Locate the cell with the specified text and output its [X, Y] center coordinate. 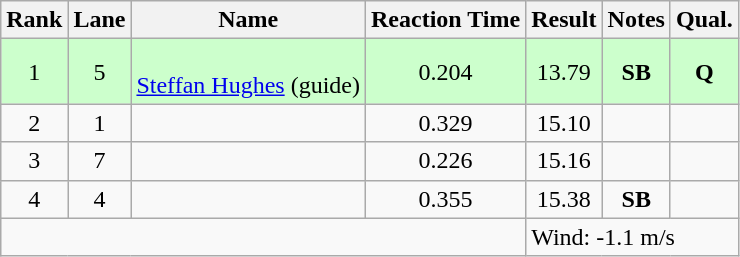
7 [100, 161]
Rank [34, 20]
0.204 [445, 72]
0.329 [445, 123]
Steffan Hughes (guide) [248, 72]
Name [248, 20]
2 [34, 123]
Reaction Time [445, 20]
15.38 [564, 199]
0.355 [445, 199]
15.10 [564, 123]
Lane [100, 20]
5 [100, 72]
Q [704, 72]
13.79 [564, 72]
Wind: -1.1 m/s [632, 237]
Result [564, 20]
3 [34, 161]
0.226 [445, 161]
Notes [636, 20]
15.16 [564, 161]
Qual. [704, 20]
